Search for the cell housing the specified text and yield its [X, Y] center coordinate. 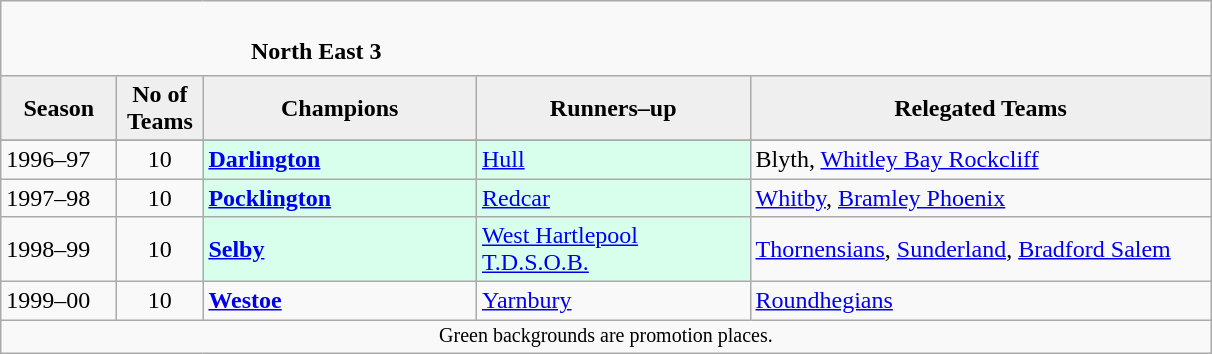
Darlington [340, 159]
Selby [340, 250]
Pocklington [340, 197]
Season [59, 108]
Redcar [613, 197]
Whitby, Bramley Phoenix [980, 197]
Thornensians, Sunderland, Bradford Salem [980, 250]
1996–97 [59, 159]
Blyth, Whitley Bay Rockcliff [980, 159]
Champions [340, 108]
No of Teams [160, 108]
Westoe [340, 301]
1998–99 [59, 250]
Runners–up [613, 108]
1999–00 [59, 301]
1997–98 [59, 197]
Hull [613, 159]
Yarnbury [613, 301]
West Hartlepool T.D.S.O.B. [613, 250]
Green backgrounds are promotion places. [606, 336]
Roundhegians [980, 301]
Relegated Teams [980, 108]
